For the text-containing cell, return its midpoint in [X, Y] coordinate format. 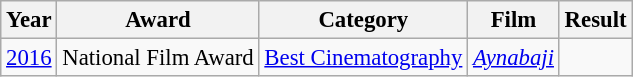
Year [29, 20]
Award [158, 20]
Best Cinematography [364, 58]
Film [514, 20]
Aynabaji [514, 58]
National Film Award [158, 58]
Result [596, 20]
2016 [29, 58]
Category [364, 20]
